Extract the [X, Y] coordinate from the center of the cell holding the provided text.  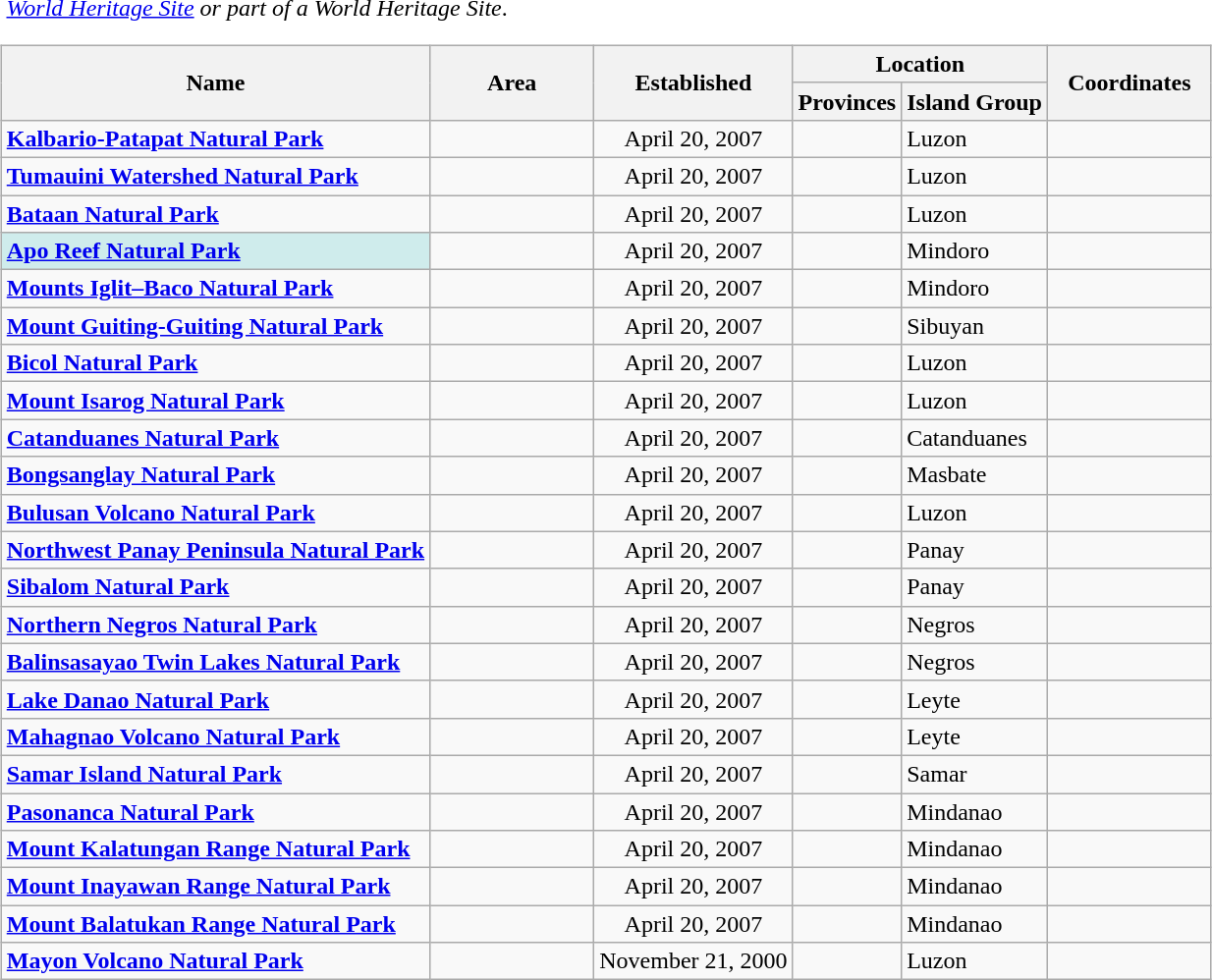
Provinces [847, 101]
Island Group [974, 101]
Sibalom Natural Park [215, 587]
Lake Danao Natural Park [215, 699]
Location [919, 64]
Apo Reef Natural Park [215, 251]
Bataan Natural Park [215, 213]
Mount Guiting-Guiting Natural Park [215, 326]
November 21, 2000 [693, 961]
Mount Inayawan Range Natural Park [215, 887]
Mayon Volcano Natural Park [215, 961]
Mount Isarog Natural Park [215, 401]
Samar [974, 774]
Bulusan Volcano Natural Park [215, 513]
Balinsasayao Twin Lakes Natural Park [215, 662]
Catanduanes [974, 438]
Mahagnao Volcano Natural Park [215, 736]
Northern Negros Natural Park [215, 625]
Name [215, 82]
Mount Kalatungan Range Natural Park [215, 849]
Pasonanca Natural Park [215, 812]
Tumauini Watershed Natural Park [215, 176]
Masbate [974, 475]
Bicol Natural Park [215, 363]
Northwest Panay Peninsula Natural Park [215, 550]
Mounts Iglit–Baco Natural Park [215, 289]
Samar Island Natural Park [215, 774]
Sibuyan [974, 326]
Kalbario-Patapat Natural Park [215, 138]
Catanduanes Natural Park [215, 438]
Bongsanglay Natural Park [215, 475]
Coordinates [1129, 82]
Area [513, 82]
Established [693, 82]
Mount Balatukan Range Natural Park [215, 924]
